Extract the (x, y) coordinate from the center of the cell holding the provided text.  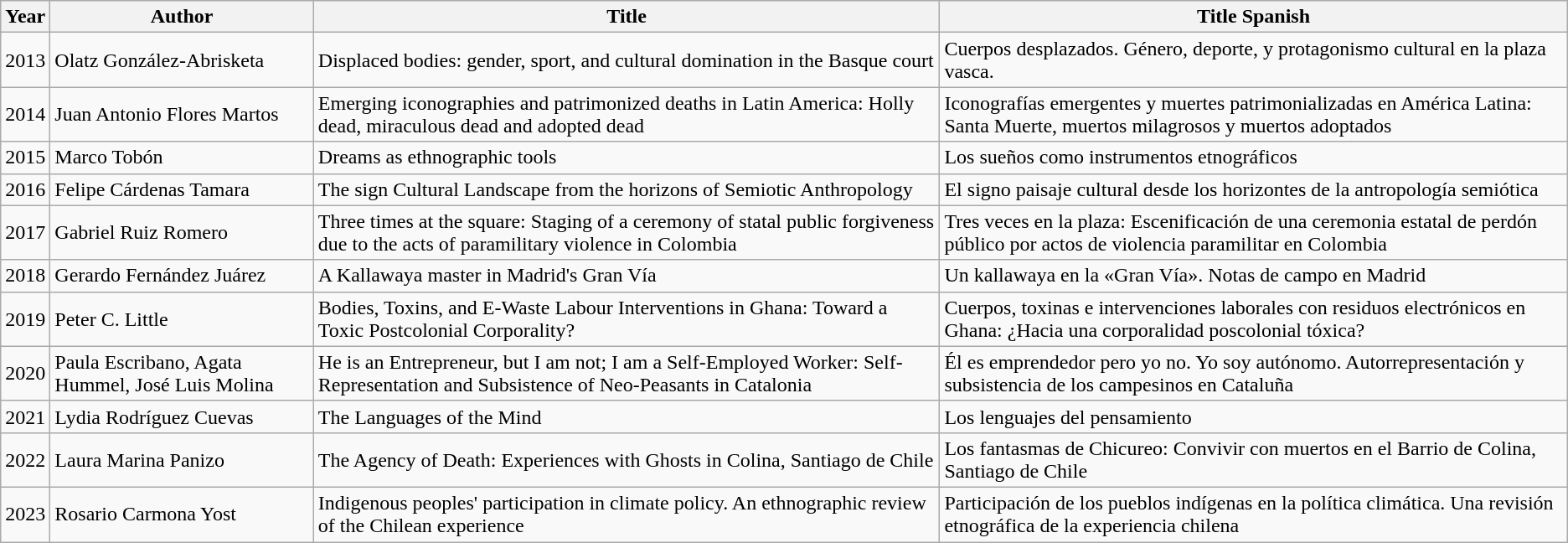
2023 (25, 515)
A Kallawaya master in Madrid's Gran Vía (627, 276)
Dreams as ethnographic tools (627, 158)
Peter C. Little (183, 318)
Gabriel Ruiz Romero (183, 233)
He is an Entrepreneur, but I am not; I am a Self-Employed Worker: Self-Representation and Subsistence of Neo-Peasants in Catalonia (627, 374)
Un kallawaya en la «Gran Vía». Notas de campo en Madrid (1253, 276)
2021 (25, 416)
Participación de los pueblos indígenas en la política climática. Una revisión etnográfica de la experiencia chilena (1253, 515)
Felipe Cárdenas Tamara (183, 189)
The sign Cultural Landscape from the horizons of Semiotic Anthropology (627, 189)
Él es emprendedor pero yo no. Yo soy autónomo. Autorrepresentación y subsistencia de los campesinos en Cataluña (1253, 374)
Bodies, Toxins, and E-Waste Labour Interventions in Ghana: Toward a Toxic Postcolonial Corporality? (627, 318)
Tres veces en la plaza: Escenificación de una ceremonia estatal de perdón público por actos de violencia paramilitar en Colombia (1253, 233)
Cuerpos, toxinas e intervenciones laborales con residuos electrónicos en Ghana: ¿Hacia una corporalidad poscolonial tóxica? (1253, 318)
Cuerpos desplazados. Género, deporte, y protagonismo cultural en la plaza vasca. (1253, 60)
2016 (25, 189)
Iconografías emergentes y muertes patrimonializadas en América Latina: Santa Muerte, muertos milagrosos y muertos adoptados (1253, 114)
Marco Tobón (183, 158)
Los lenguajes del pensamiento (1253, 416)
2015 (25, 158)
Los sueños como instrumentos etnográficos (1253, 158)
Gerardo Fernández Juárez (183, 276)
Title Spanish (1253, 17)
Displaced bodies: gender, sport, and cultural domination in the Basque court (627, 60)
Laura Marina Panizo (183, 459)
2020 (25, 374)
Three times at the square: Staging of a ceremony of statal public forgiveness due to the acts of paramilitary violence in Colombia (627, 233)
Olatz González-Abrisketa (183, 60)
Los fantasmas de Chicureo: Convivir con muertos en el Barrio de Colina, Santiago de Chile (1253, 459)
Author (183, 17)
2014 (25, 114)
El signo paisaje cultural desde los horizontes de la antropología semiótica (1253, 189)
2018 (25, 276)
Rosario Carmona Yost (183, 515)
2013 (25, 60)
2019 (25, 318)
The Agency of Death: Experiences with Ghosts in Colina, Santiago de Chile (627, 459)
2022 (25, 459)
Paula Escribano, Agata Hummel, José Luis Molina (183, 374)
Year (25, 17)
Juan Antonio Flores Martos (183, 114)
2017 (25, 233)
Indigenous peoples' participation in climate policy. An ethnographic review of the Chilean experience (627, 515)
Lydia Rodríguez Cuevas (183, 416)
Emerging iconographies and patrimonized deaths in Latin America: Holly dead, miraculous dead and adopted dead (627, 114)
The Languages of the Mind (627, 416)
Title (627, 17)
